For the text-containing cell, return its midpoint in (x, y) coordinate format. 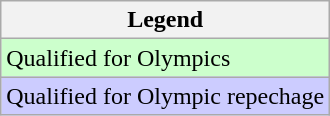
Qualified for Olympic repechage (166, 96)
Legend (166, 20)
Qualified for Olympics (166, 58)
